Pinpoint the cell where the given text exists, returning its (X, Y) midpoint coordinate. 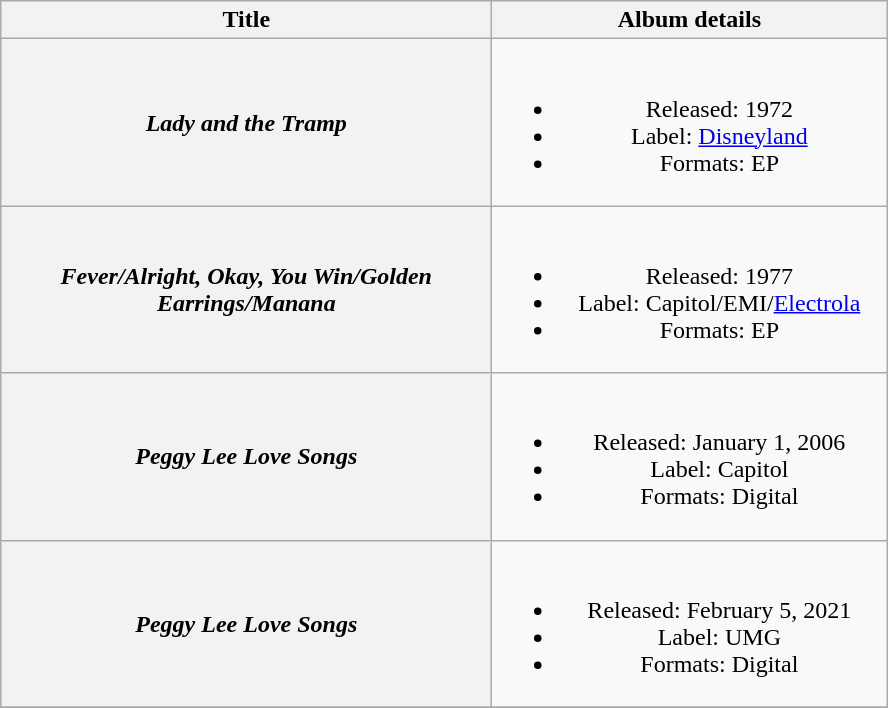
Released: January 1, 2006Label: CapitolFormats: Digital (690, 456)
Title (246, 20)
Released: 1977Label: Capitol/EMI/ElectrolaFormats: EP (690, 290)
Lady and the Tramp (246, 122)
Fever/Alright, Okay, You Win/Golden Earrings/Manana (246, 290)
Released: February 5, 2021Label: UMGFormats: Digital (690, 624)
Released: 1972Label: DisneylandFormats: EP (690, 122)
Album details (690, 20)
